From the cell containing the given text, extract its center point as (x, y) coordinate. 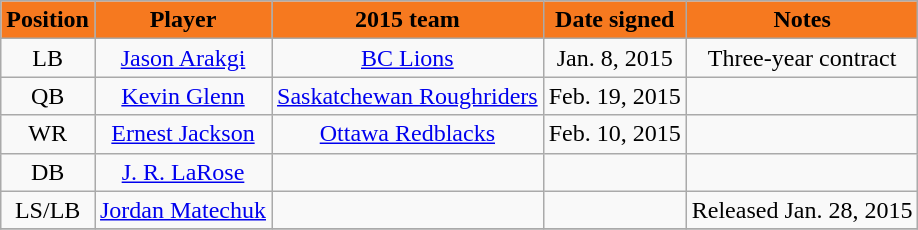
Jason Arakgi (182, 58)
Feb. 19, 2015 (614, 96)
LB (48, 58)
J. R. LaRose (182, 172)
LS/LB (48, 210)
WR (48, 134)
Notes (802, 20)
DB (48, 172)
QB (48, 96)
Ernest Jackson (182, 134)
Feb. 10, 2015 (614, 134)
Jordan Matechuk (182, 210)
Kevin Glenn (182, 96)
Position (48, 20)
Date signed (614, 20)
Saskatchewan Roughriders (408, 96)
Jan. 8, 2015 (614, 58)
Three-year contract (802, 58)
BC Lions (408, 58)
Ottawa Redblacks (408, 134)
Player (182, 20)
Released Jan. 28, 2015 (802, 210)
2015 team (408, 20)
